Return (x, y) of the center of cell containing provided text 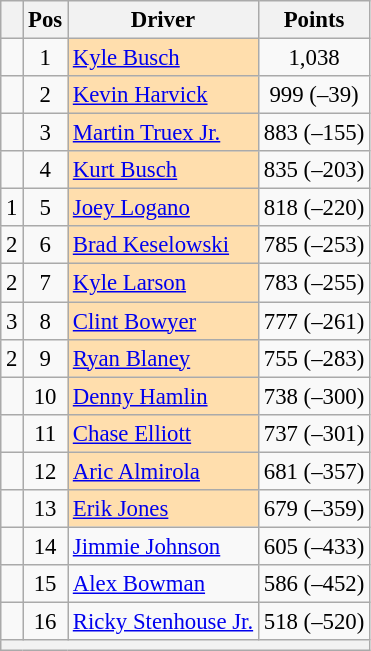
783 (–255) (314, 283)
777 (–261) (314, 321)
Kevin Harvick (164, 95)
16 (46, 621)
737 (–301) (314, 433)
Points (314, 20)
6 (46, 245)
7 (46, 283)
5 (46, 208)
Aric Almirola (164, 471)
Erik Jones (164, 509)
586 (–452) (314, 584)
1,038 (314, 58)
9 (46, 358)
605 (–433) (314, 546)
Alex Bowman (164, 584)
13 (46, 509)
Pos (46, 20)
755 (–283) (314, 358)
Kurt Busch (164, 170)
Ricky Stenhouse Jr. (164, 621)
Chase Elliott (164, 433)
Joey Logano (164, 208)
999 (–39) (314, 95)
Kyle Larson (164, 283)
518 (–520) (314, 621)
835 (–203) (314, 170)
738 (–300) (314, 396)
Brad Keselowski (164, 245)
681 (–357) (314, 471)
Driver (164, 20)
Martin Truex Jr. (164, 133)
Jimmie Johnson (164, 546)
Kyle Busch (164, 58)
12 (46, 471)
10 (46, 396)
883 (–155) (314, 133)
Ryan Blaney (164, 358)
785 (–253) (314, 245)
14 (46, 546)
Denny Hamlin (164, 396)
818 (–220) (314, 208)
15 (46, 584)
Clint Bowyer (164, 321)
8 (46, 321)
679 (–359) (314, 509)
11 (46, 433)
4 (46, 170)
